Scan for the cell matching the given text and deliver its [X, Y] coordinate at center. 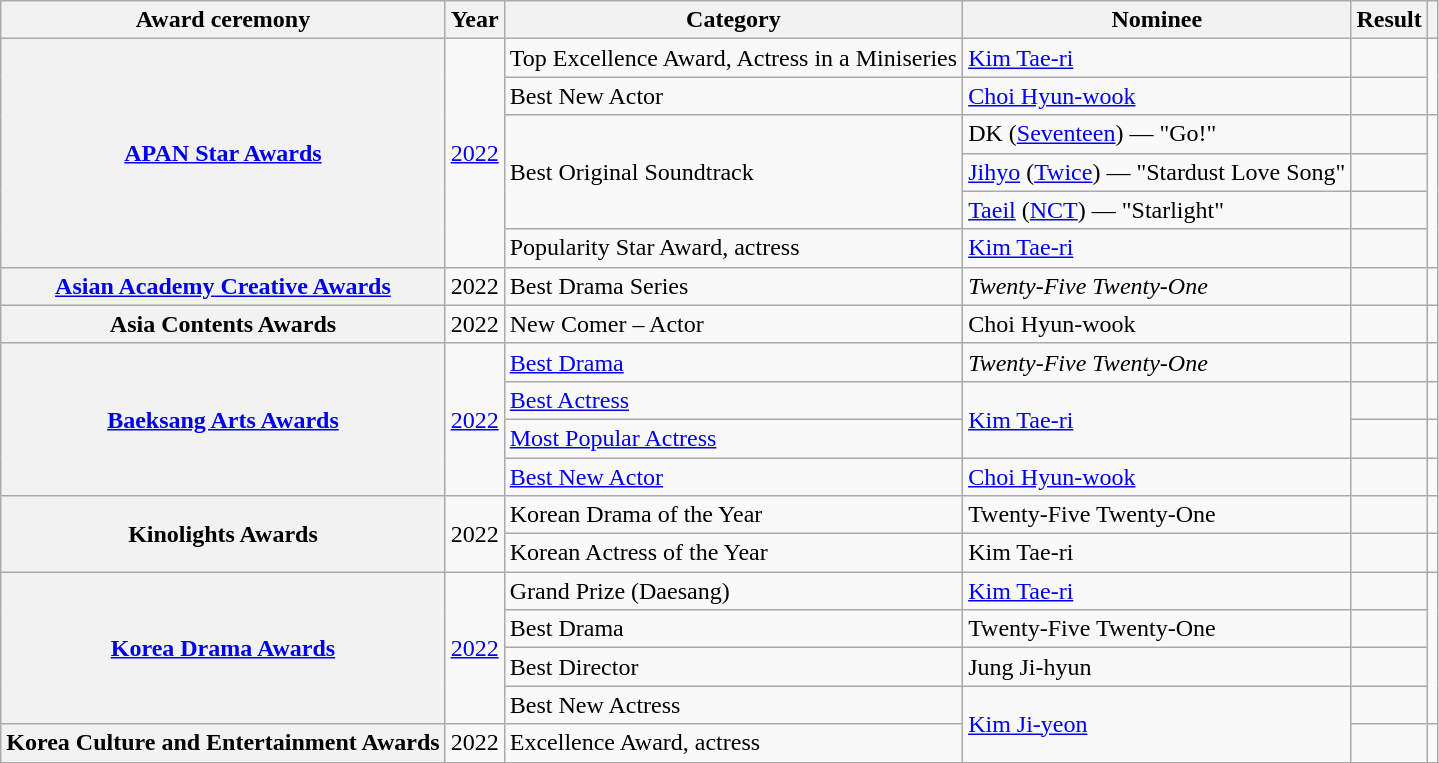
Jihyo (Twice) — "Stardust Love Song" [1157, 172]
Best Actress [733, 400]
Korean Drama of the Year [733, 515]
Award ceremony [223, 20]
Korea Drama Awards [223, 648]
Year [474, 20]
Kim Ji-yeon [1157, 724]
Best Drama Series [733, 286]
Result [1389, 20]
Taeil (NCT) — "Starlight" [1157, 210]
New Comer – Actor [733, 324]
Popularity Star Award, actress [733, 248]
Korea Culture and Entertainment Awards [223, 743]
Kinolights Awards [223, 534]
Nominee [1157, 20]
Asia Contents Awards [223, 324]
Asian Academy Creative Awards [223, 286]
DK (Seventeen) — "Go!" [1157, 134]
Grand Prize (Daesang) [733, 591]
Best Director [733, 667]
Excellence Award, actress [733, 743]
APAN Star Awards [223, 153]
Baeksang Arts Awards [223, 419]
Top Excellence Award, Actress in a Miniseries [733, 58]
Best New Actress [733, 705]
Best Original Soundtrack [733, 172]
Most Popular Actress [733, 438]
Jung Ji-hyun [1157, 667]
Category [733, 20]
Korean Actress of the Year [733, 553]
